Capture the cell that displays the provided text and extract its [x, y] central coordinate. 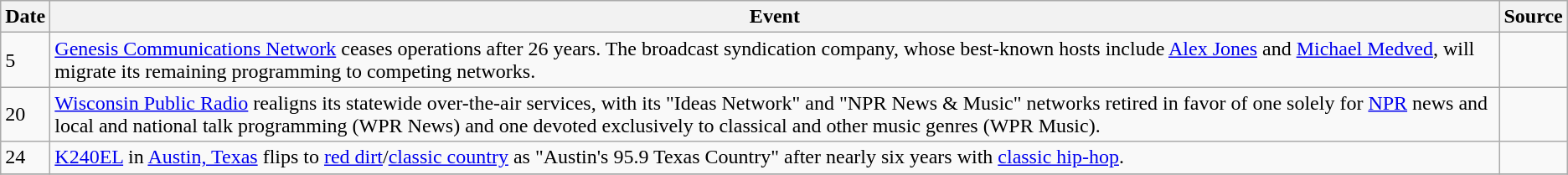
Source [1533, 17]
5 [25, 60]
20 [25, 114]
K240EL in Austin, Texas flips to red dirt/classic country as "Austin's 95.9 Texas Country" after nearly six years with classic hip-hop. [775, 157]
Date [25, 17]
24 [25, 157]
Event [775, 17]
